Capture the cell that displays the provided text and extract its (x, y) central coordinate. 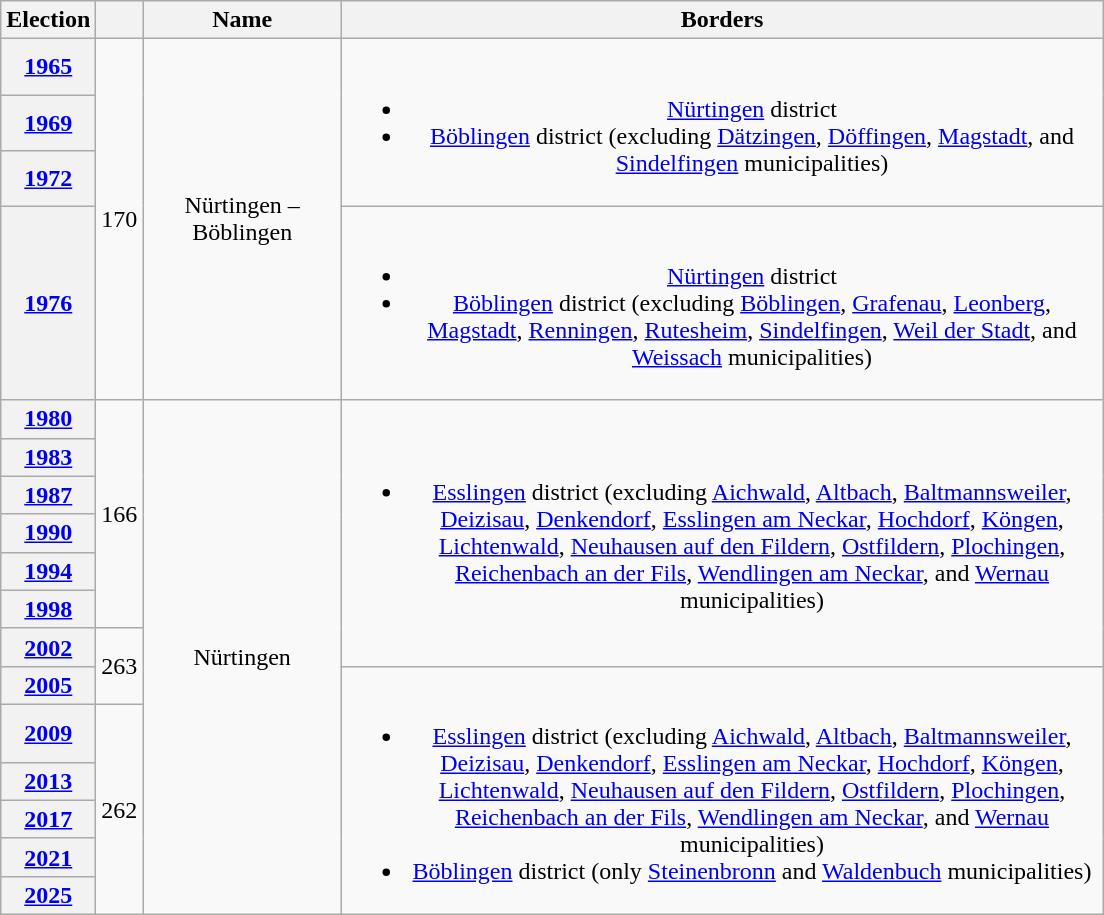
263 (120, 666)
1990 (48, 533)
2009 (48, 733)
2005 (48, 685)
Election (48, 20)
2017 (48, 819)
1983 (48, 457)
2025 (48, 895)
Name (242, 20)
1987 (48, 495)
Nürtingen – Böblingen (242, 220)
2021 (48, 857)
1969 (48, 122)
2002 (48, 647)
1994 (48, 571)
Nürtingen districtBöblingen district (excluding Dätzingen, Döffingen, Magstadt, and Sindelfingen municipalities) (722, 122)
166 (120, 514)
1980 (48, 419)
170 (120, 220)
262 (120, 809)
Nürtingen (242, 657)
2013 (48, 781)
1965 (48, 67)
1972 (48, 178)
1998 (48, 609)
Borders (722, 20)
1976 (48, 303)
